Search for the cell housing the specified text and yield its [x, y] center coordinate. 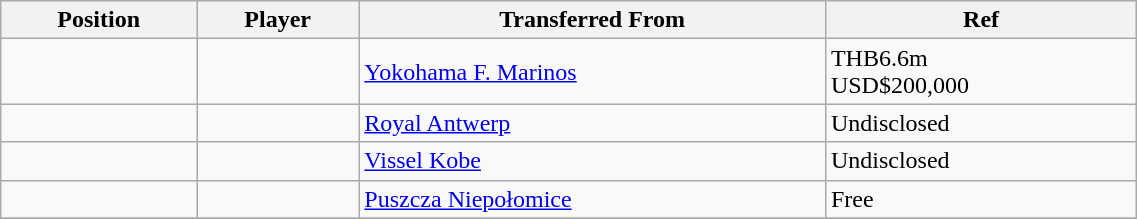
THB6.6m USD$200,000 [980, 72]
Player [278, 20]
Free [980, 199]
Transferred From [592, 20]
Position [99, 20]
Puszcza Niepołomice [592, 199]
Ref [980, 20]
Royal Antwerp [592, 123]
Vissel Kobe [592, 161]
Yokohama F. Marinos [592, 72]
